Pinpoint the cell where the given text exists, returning its [x, y] midpoint coordinate. 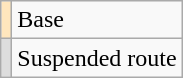
Base [97, 20]
Suspended route [97, 58]
